Extract the (x, y) coordinate from the center of the cell holding the provided text.  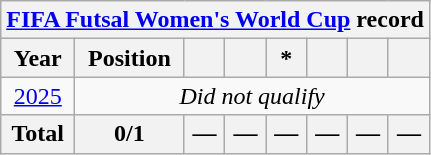
FIFA Futsal Women's World Cup record (216, 20)
0/1 (130, 134)
Year (38, 58)
* (286, 58)
2025 (38, 96)
Total (38, 134)
Position (130, 58)
Did not qualify (252, 96)
